Return the (X, Y) coordinate for the center point of the cell that contains the specified text.  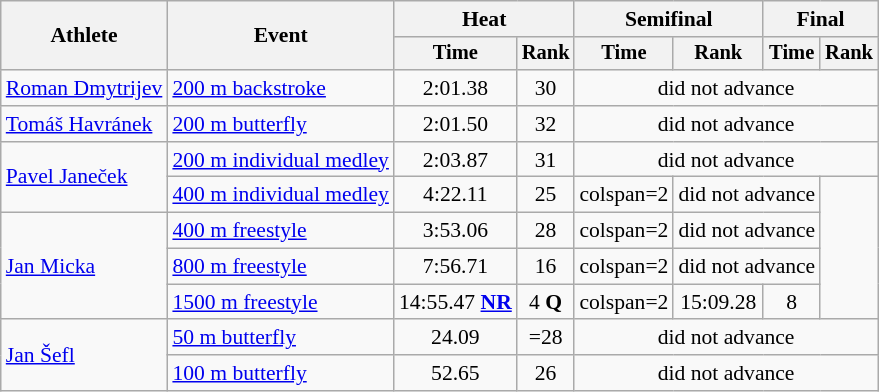
24.09 (456, 338)
16 (546, 267)
2:01.50 (456, 124)
800 m freestyle (280, 267)
200 m individual medley (280, 160)
200 m backstroke (280, 88)
Jan Micka (84, 266)
15:09.28 (718, 302)
400 m individual medley (280, 195)
400 m freestyle (280, 231)
52.65 (456, 373)
32 (546, 124)
2:01.38 (456, 88)
28 (546, 231)
100 m butterfly (280, 373)
Semifinal (668, 19)
8 (792, 302)
Event (280, 36)
25 (546, 195)
Final (820, 19)
3:53.06 (456, 231)
31 (546, 160)
200 m butterfly (280, 124)
7:56.71 (456, 267)
Tomáš Havránek (84, 124)
=28 (546, 338)
30 (546, 88)
2:03.87 (456, 160)
50 m butterfly (280, 338)
4:22.11 (456, 195)
Jan Šefl (84, 356)
Heat (484, 19)
Roman Dmytrijev (84, 88)
26 (546, 373)
Athlete (84, 36)
4 Q (546, 302)
14:55.47 NR (456, 302)
Pavel Janeček (84, 178)
1500 m freestyle (280, 302)
